Determine the (x, y) coordinate at the center of the cell enclosing the given text.  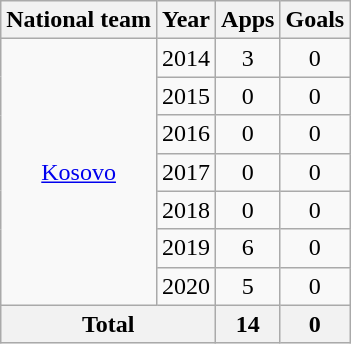
14 (248, 324)
2019 (186, 248)
National team (79, 20)
2017 (186, 172)
6 (248, 248)
2020 (186, 286)
2016 (186, 134)
5 (248, 286)
2018 (186, 210)
Kosovo (79, 172)
Year (186, 20)
2015 (186, 96)
2014 (186, 58)
3 (248, 58)
Total (108, 324)
Goals (315, 20)
Apps (248, 20)
